Output the (X, Y) coordinate of the center of the cell containing the given text.  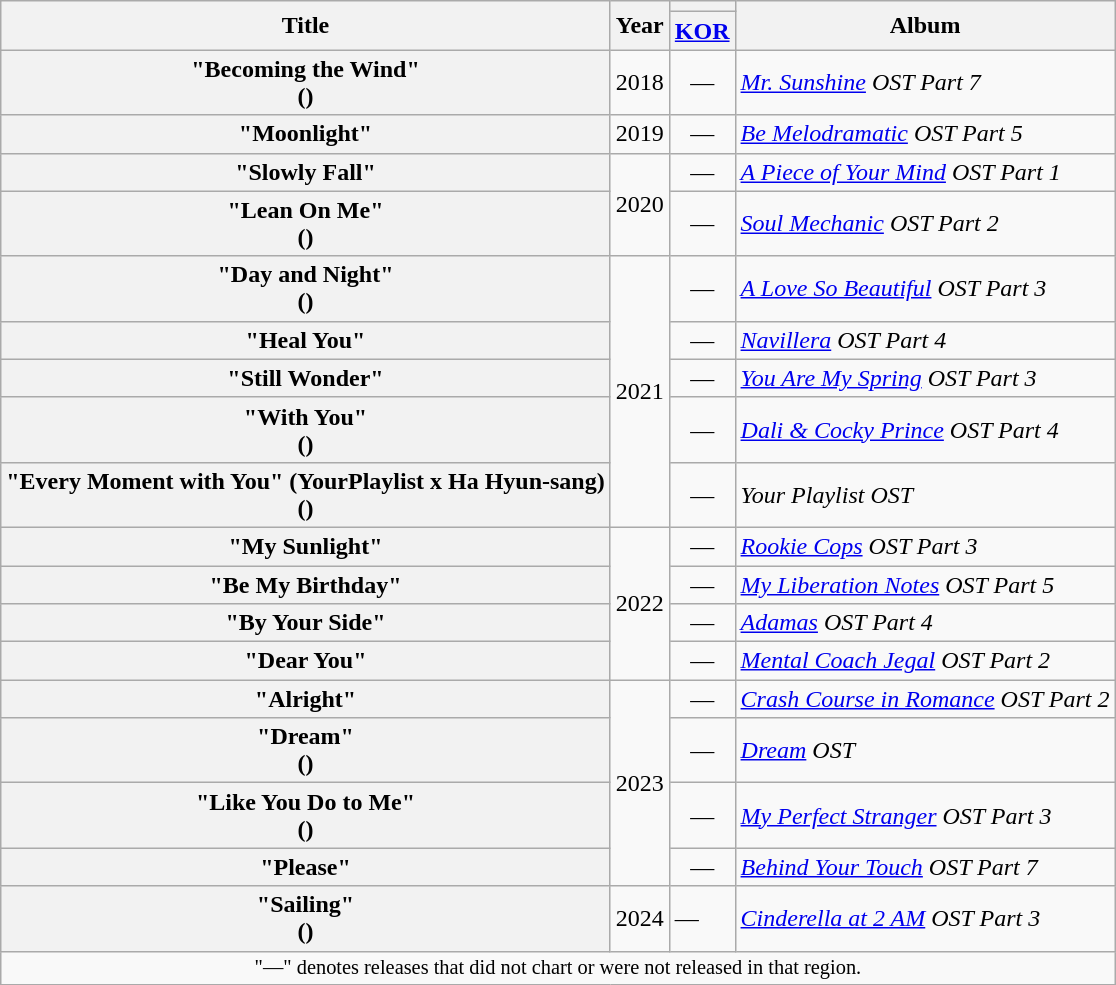
Dream OST (925, 750)
Your Playlist OST (925, 494)
"Be My Birthday" (306, 585)
"Dream"() (306, 750)
Dali & Cocky Prince OST Part 4 (925, 430)
"Heal You" (306, 340)
"Please" (306, 867)
"Like You Do to Me"() (306, 816)
KOR (702, 31)
Mental Coach Jegal OST Part 2 (925, 661)
Cinderella at 2 AM OST Part 3 (925, 918)
"Day and Night"() (306, 288)
2022 (640, 603)
"—" denotes releases that did not chart or were not released in that region. (558, 968)
2018 (640, 82)
"Becoming the Wind"() (306, 82)
"My Sunlight" (306, 546)
"Lean On Me"() (306, 224)
Adamas OST Part 4 (925, 623)
Soul Mechanic OST Part 2 (925, 224)
Be Melodramatic OST Part 5 (925, 134)
Crash Course in Romance OST Part 2 (925, 699)
"By Your Side" (306, 623)
2023 (640, 783)
Mr. Sunshine OST Part 7 (925, 82)
Title (306, 26)
2020 (640, 204)
Year (640, 26)
"Moonlight" (306, 134)
Album (925, 26)
"Every Moment with You" (YourPlaylist x Ha Hyun-sang)() (306, 494)
My Perfect Stranger OST Part 3 (925, 816)
Navillera OST Part 4 (925, 340)
Rookie Cops OST Part 3 (925, 546)
"Sailing"() (306, 918)
A Love So Beautiful OST Part 3 (925, 288)
My Liberation Notes OST Part 5 (925, 585)
"With You"() (306, 430)
2021 (640, 392)
"Alright" (306, 699)
You Are My Spring OST Part 3 (925, 378)
Behind Your Touch OST Part 7 (925, 867)
A Piece of Your Mind OST Part 1 (925, 172)
2019 (640, 134)
"Slowly Fall" (306, 172)
2024 (640, 918)
"Dear You" (306, 661)
"Still Wonder" (306, 378)
